Provide the (x, y) coordinate of the cell's center where the given text is located.  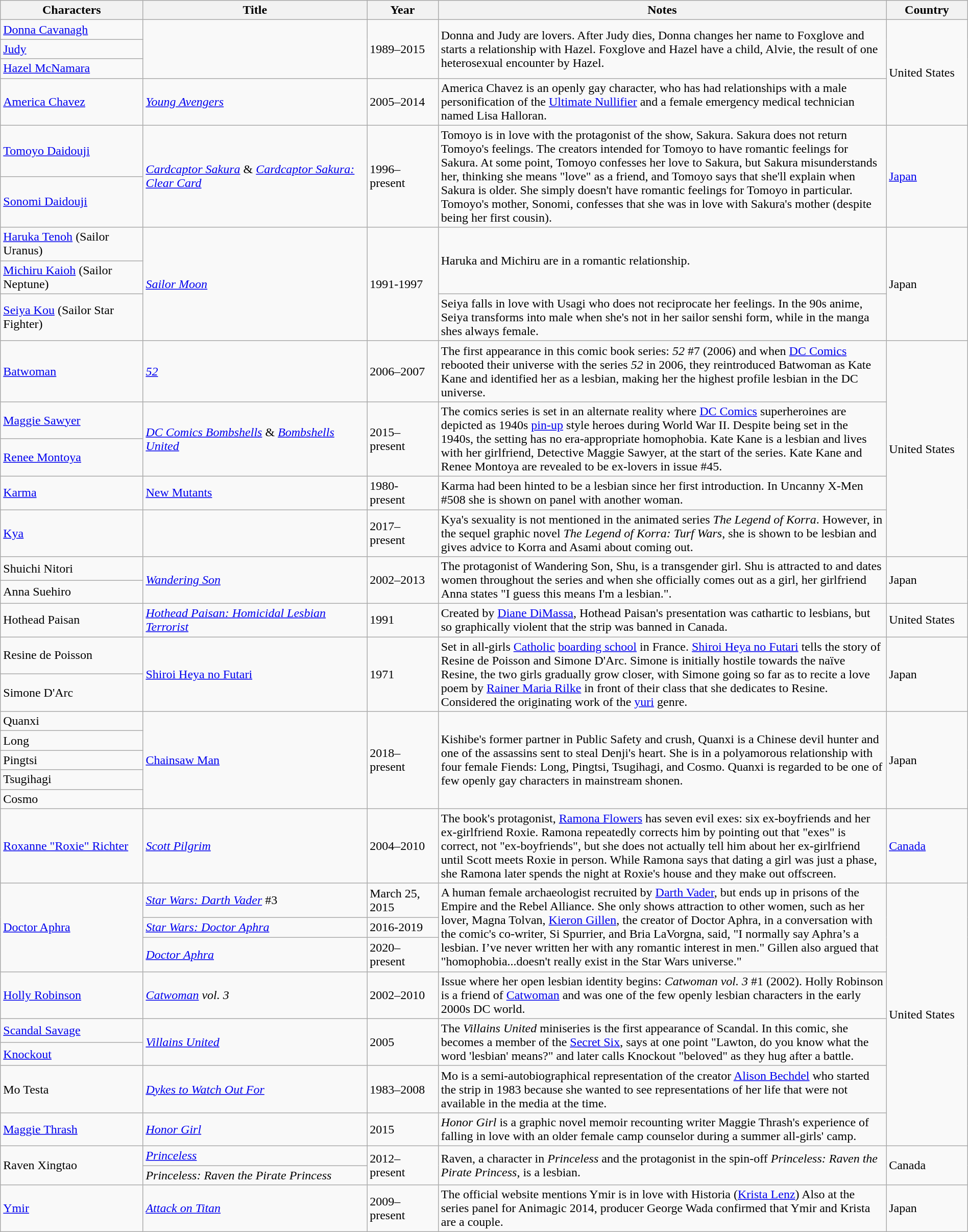
Young Avengers (255, 102)
DC Comics Bombshells & Bombshells United (255, 439)
1991 (403, 620)
Attack on Titan (255, 1209)
Cardcaptor Sakura & Cardcaptor Sakura: Clear Card (255, 176)
Michiru Kaioh (Sailor Neptune) (71, 277)
Shiroi Heya no Futari (255, 674)
Characters (71, 10)
Batwoman (71, 371)
Karma (71, 492)
Princeless: Raven the Pirate Princess (255, 1175)
Villains United (255, 1042)
2004–2010 (403, 846)
Notes (662, 10)
2005–2014 (403, 102)
1991-1997 (403, 284)
1989–2015 (403, 49)
Holly Robinson (71, 995)
1971 (403, 674)
2005 (403, 1042)
Chainsaw Man (255, 760)
Maggie Sawyer (71, 420)
Haruka Tenoh (Sailor Uranus) (71, 244)
2002–2013 (403, 580)
Simone D'Arc (71, 693)
Maggie Thrash (71, 1129)
America Chavez (71, 102)
Kya (71, 533)
Raven, a character in Princeless and the protagonist in the spin-off Princeless: Raven the Pirate Princess, is a lesbian. (662, 1165)
2017–present (403, 533)
2020–present (403, 954)
Shuichi Nitori (71, 568)
Honor Girl (255, 1129)
March 25, 2015 (403, 900)
2015–present (403, 439)
Cosmo (71, 799)
Year (403, 10)
Star Wars: Darth Vader #3 (255, 900)
Resine de Poisson (71, 656)
Sailor Moon (255, 284)
Haruka and Michiru are in a romantic relationship. (662, 260)
2015 (403, 1129)
Knockout (71, 1054)
Wandering Son (255, 580)
Hothead Paisan (71, 620)
Donna Cavanagh (71, 30)
Quanxi (71, 721)
2012–present (403, 1165)
Princeless (255, 1155)
Roxanne "Roxie" Richter (71, 846)
Tomoyo Daidouji (71, 151)
Hazel McNamara (71, 68)
2009–present (403, 1209)
Anna Suehiro (71, 592)
Karma had been hinted to be a lesbian since her first introduction. In Uncanny X-Men #508 she is shown on panel with another woman. (662, 492)
Mo Testa (71, 1089)
2018–present (403, 760)
New Mutants (255, 492)
52 (255, 371)
1996–present (403, 176)
Catwoman vol. 3 (255, 995)
Pingtsi (71, 760)
Created by Diane DiMassa, Hothead Paisan's presentation was cathartic to lesbians, but so graphically violent that the strip was banned in Canada. (662, 620)
2016-2019 (403, 928)
1980- present (403, 492)
Long (71, 741)
Dykes to Watch Out For (255, 1089)
Star Wars: Doctor Aphra (255, 928)
Scandal Savage (71, 1030)
Hothead Paisan: Homicidal Lesbian Terrorist (255, 620)
2002–2010 (403, 995)
Tsugihagi (71, 779)
Ymir (71, 1209)
Country (927, 10)
2006–2007 (403, 371)
Scott Pilgrim (255, 846)
Sonomi Daidouji (71, 202)
Renee Montoya (71, 458)
Seiya Kou (Sailor Star Fighter) (71, 317)
Judy (71, 49)
Title (255, 10)
Raven Xingtao (71, 1165)
1983–2008 (403, 1089)
